Identify which cell holds the provided text, then report its (X, Y) central coordinate. 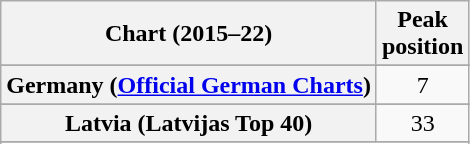
Chart (2015–22) (189, 34)
Latvia (Latvijas Top 40) (189, 123)
33 (422, 123)
7 (422, 85)
Germany (Official German Charts) (189, 85)
Peak position (422, 34)
